Pinpoint the cell where the given text exists, returning its (X, Y) midpoint coordinate. 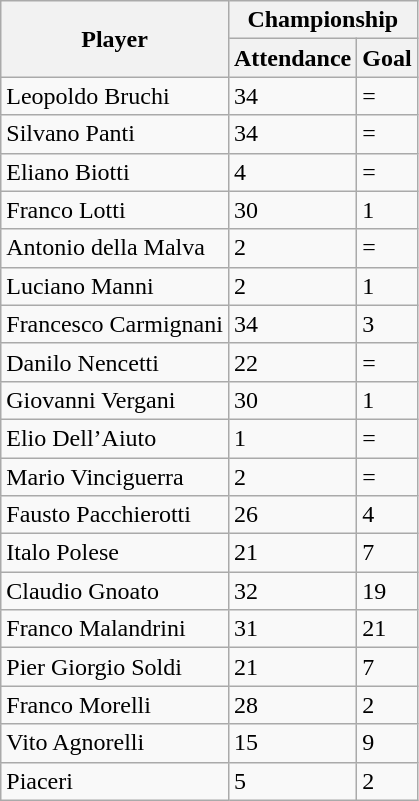
5 (292, 781)
Antonio della Malva (115, 248)
22 (292, 362)
Silvano Panti (115, 134)
Mario Vinciguerra (115, 477)
32 (292, 591)
Attendance (292, 58)
Goal (387, 58)
Leopoldo Bruchi (115, 96)
Vito Agnorelli (115, 743)
31 (292, 629)
26 (292, 515)
3 (387, 324)
Francesco Carmignani (115, 324)
15 (292, 743)
Eliano Biotti (115, 172)
Giovanni Vergani (115, 400)
Championship (322, 20)
Elio Dell’Aiuto (115, 438)
Italo Polese (115, 553)
9 (387, 743)
Luciano Manni (115, 286)
Franco Morelli (115, 705)
Fausto Pacchierotti (115, 515)
Pier Giorgio Soldi (115, 667)
19 (387, 591)
Piaceri (115, 781)
Franco Lotti (115, 210)
Danilo Nencetti (115, 362)
Franco Malandrini (115, 629)
Claudio Gnoato (115, 591)
Player (115, 39)
28 (292, 705)
